Find where the given text appears and provide that cell's center as [X, Y] coordinate. 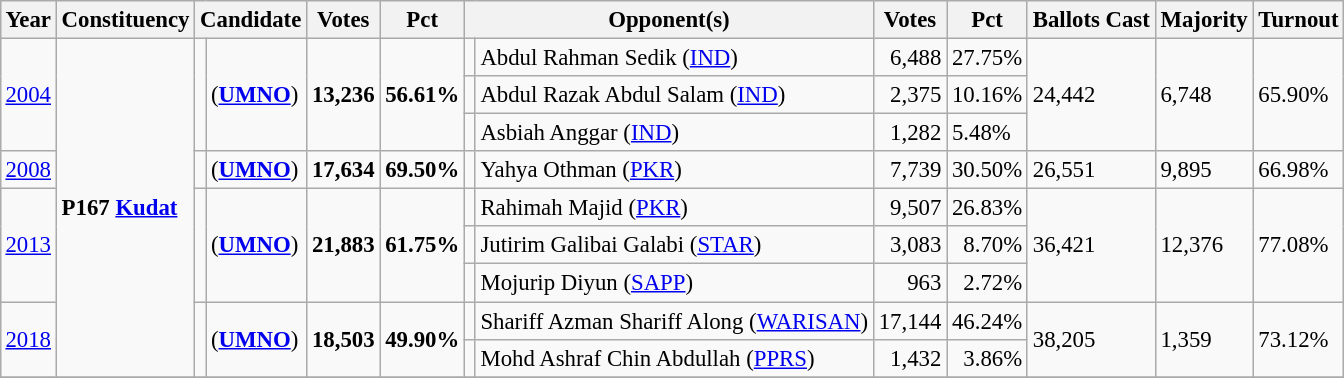
Constituency [125, 20]
27.75% [988, 57]
1,359 [1204, 340]
8.70% [988, 245]
26.83% [988, 208]
36,421 [1091, 246]
Mohd Ashraf Chin Abdullah (PPRS) [674, 358]
12,376 [1204, 246]
5.48% [988, 133]
2018 [28, 340]
49.90% [422, 340]
2,375 [910, 95]
17,144 [910, 321]
61.75% [422, 246]
6,748 [1204, 94]
38,205 [1091, 340]
2.72% [988, 283]
Turnout [1298, 20]
1,432 [910, 358]
Abdul Razak Abdul Salam (IND) [674, 95]
Opponent(s) [668, 20]
46.24% [988, 321]
6,488 [910, 57]
Rahimah Majid (PKR) [674, 208]
56.61% [422, 94]
P167 Kudat [125, 207]
13,236 [344, 94]
7,739 [910, 170]
10.16% [988, 95]
65.90% [1298, 94]
2004 [28, 94]
21,883 [344, 246]
Majority [1204, 20]
Abdul Rahman Sedik (IND) [674, 57]
Year [28, 20]
9,895 [1204, 170]
Candidate [251, 20]
66.98% [1298, 170]
17,634 [344, 170]
Asbiah Anggar (IND) [674, 133]
73.12% [1298, 340]
77.08% [1298, 246]
69.50% [422, 170]
963 [910, 283]
2013 [28, 246]
26,551 [1091, 170]
9,507 [910, 208]
30.50% [988, 170]
Shariff Azman Shariff Along (WARISAN) [674, 321]
24,442 [1091, 94]
Ballots Cast [1091, 20]
2008 [28, 170]
Yahya Othman (PKR) [674, 170]
Mojurip Diyun (SAPP) [674, 283]
Jutirim Galibai Galabi (STAR) [674, 245]
3.86% [988, 358]
3,083 [910, 245]
18,503 [344, 340]
1,282 [910, 133]
